Pinpoint the cell where the given text exists, returning its [x, y] midpoint coordinate. 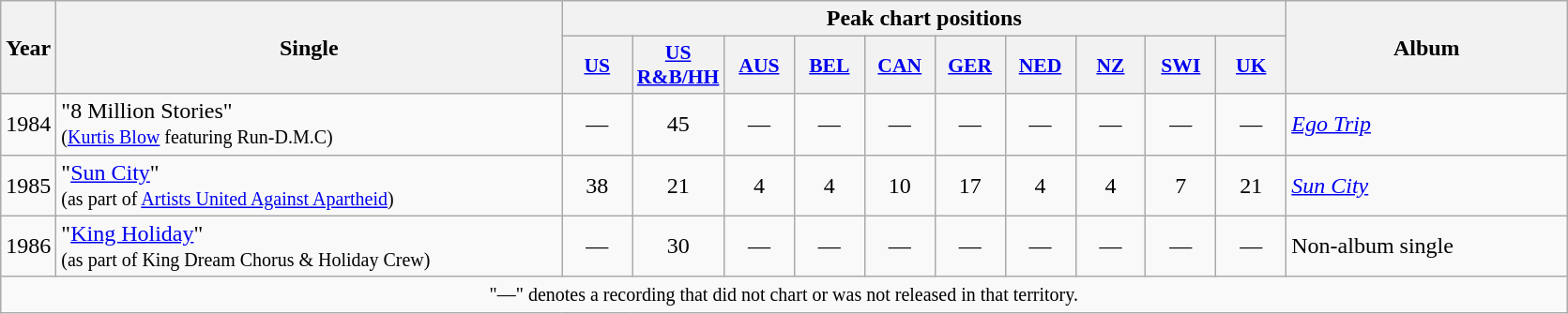
1986 [28, 246]
10 [899, 186]
"—" denotes a recording that did not chart or was not released in that territory. [784, 294]
UK [1252, 66]
1984 [28, 124]
USR&B/HH [678, 66]
45 [678, 124]
Ego Trip [1426, 124]
NZ [1111, 66]
BEL [830, 66]
38 [597, 186]
CAN [899, 66]
Non-album single [1426, 246]
17 [970, 186]
NED [1040, 66]
AUS [758, 66]
Year [28, 47]
"Sun City" (as part of Artists United Against Apartheid) [310, 186]
"8 Million Stories" (Kurtis Blow featuring Run-D.M.C) [310, 124]
30 [678, 246]
GER [970, 66]
SWI [1180, 66]
US [597, 66]
Peak chart positions [924, 19]
"King Holiday" (as part of King Dream Chorus & Holiday Crew) [310, 246]
Single [310, 47]
Sun City [1426, 186]
1985 [28, 186]
Album [1426, 47]
7 [1180, 186]
